Output the (X, Y) coordinate of the center of the cell containing the given text.  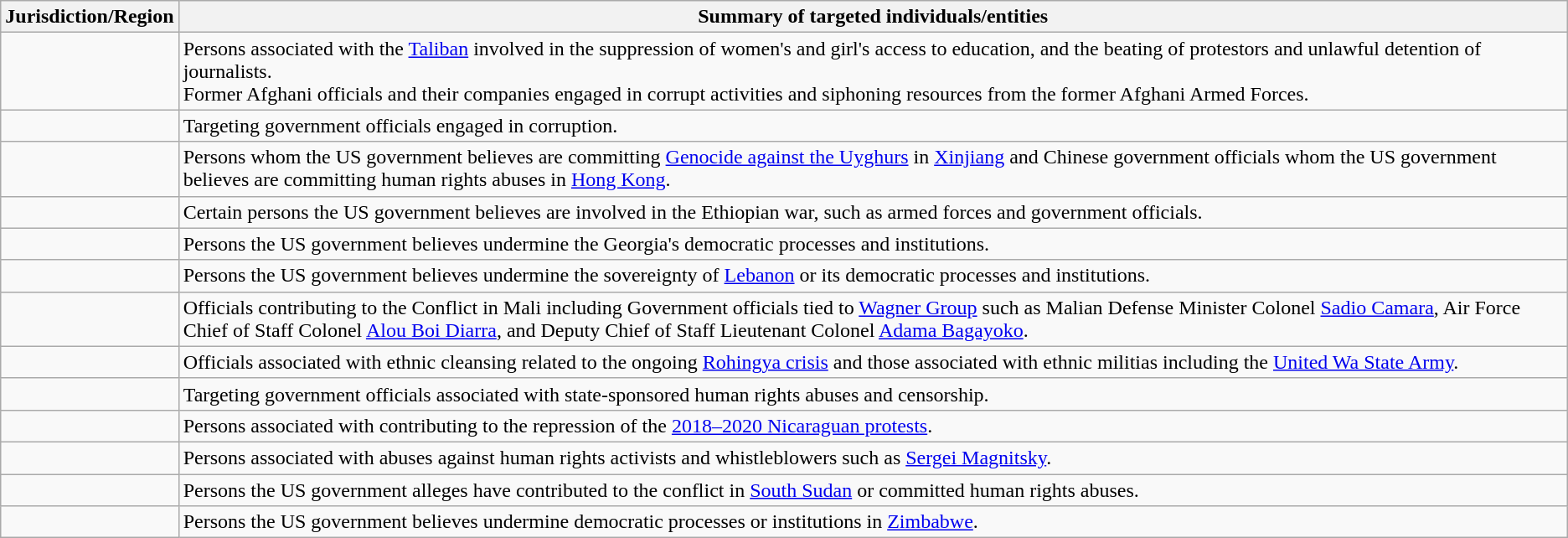
Persons the US government believes undermine democratic processes or institutions in Zimbabwe. (873, 522)
Persons associated with contributing to the repression of the 2018–2020 Nicaraguan protests. (873, 426)
Jurisdiction/Region (90, 17)
Targeting government officials associated with state-sponsored human rights abuses and censorship. (873, 394)
Summary of targeted individuals/entities (873, 17)
Persons the US government believes undermine the Georgia's democratic processes and institutions. (873, 244)
Persons the US government believes undermine the sovereignty of Lebanon or its democratic processes and institutions. (873, 276)
Targeting government officials engaged in corruption. (873, 126)
Certain persons the US government believes are involved in the Ethiopian war, such as armed forces and government officials. (873, 212)
Persons associated with abuses against human rights activists and whistleblowers such as Sergei Magnitsky. (873, 458)
Persons the US government alleges have contributed to the conflict in South Sudan or committed human rights abuses. (873, 490)
